From the cell containing the given text, extract its center point as [X, Y] coordinate. 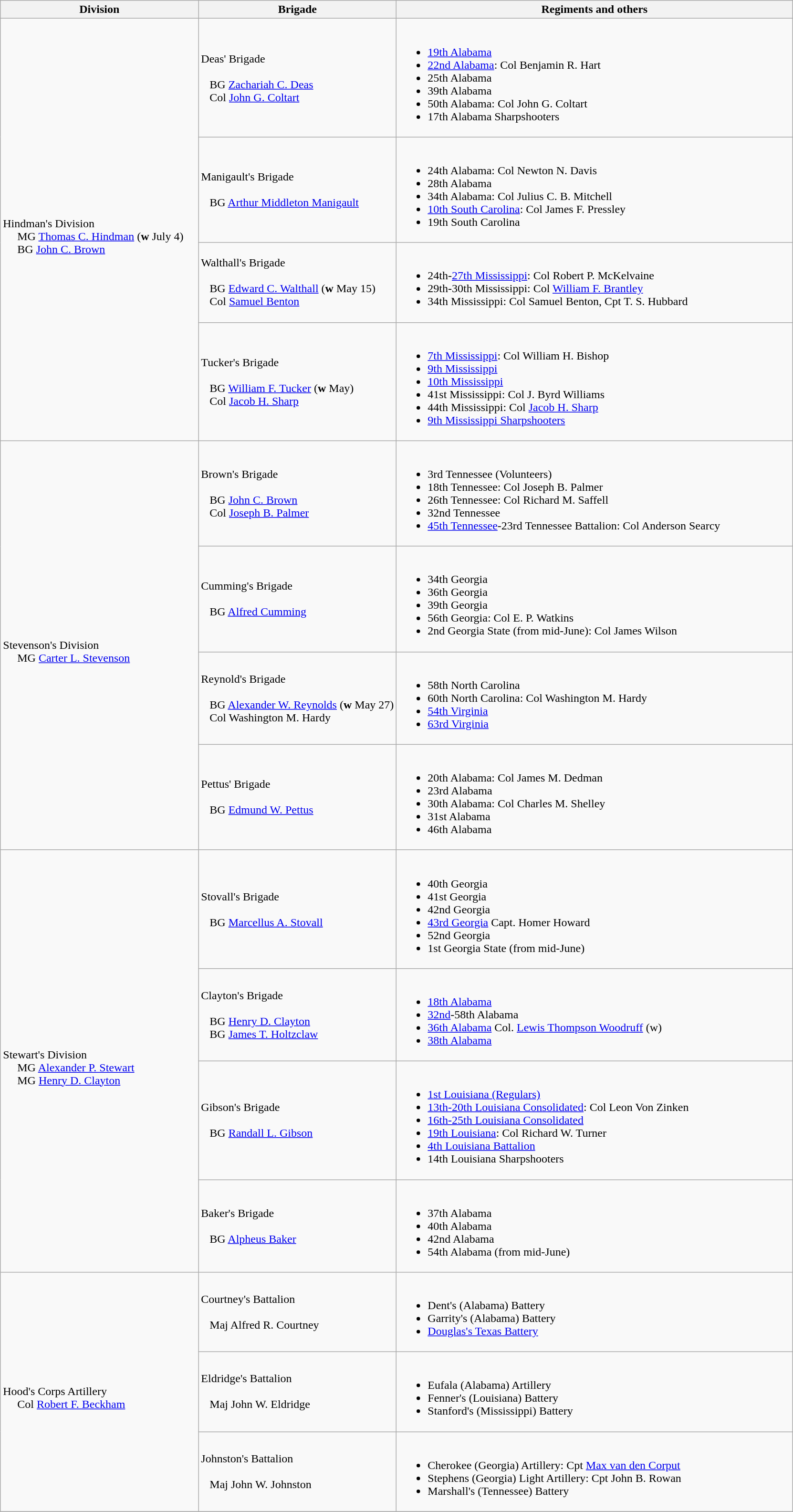
Clayton's Brigade BG Henry D. Clayton BG James T. Holtzclaw [298, 1015]
Cherokee (Georgia) Artillery: Cpt Max van den CorputStephens (Georgia) Light Artillery: Cpt John B. RowanMarshall's (Tennessee) Battery [595, 1471]
Walthall's Brigade BG Edward C. Walthall (w May 15) Col Samuel Benton [298, 283]
Gibson's Brigade BG Randall L. Gibson [298, 1120]
Eldridge's Battalion Maj John W. Eldridge [298, 1392]
Courtney's Battalion Maj Alfred R. Courtney [298, 1312]
Hood's Corps Artillery Col Robert F. Beckham [99, 1392]
Brown's Brigade BG John C. Brown Col Joseph B. Palmer [298, 494]
18th Alabama32nd-58th Alabama36th Alabama Col. Lewis Thompson Woodruff (w)38th Alabama [595, 1015]
19th Alabama22nd Alabama: Col Benjamin R. Hart25th Alabama39th Alabama50th Alabama: Col John G. Coltart17th Alabama Sharpshooters [595, 78]
20th Alabama: Col James M. Dedman23rd Alabama30th Alabama: Col Charles M. Shelley31st Alabama46th Alabama [595, 797]
58th North Carolina60th North Carolina: Col Washington M. Hardy54th Virginia63rd Virginia [595, 698]
Stovall's Brigade BG Marcellus A. Stovall [298, 909]
Stewart's Division MG Alexander P. Stewart MG Henry D. Clayton [99, 1061]
Dent's (Alabama) BatteryGarrity's (Alabama) BatteryDouglas's Texas Battery [595, 1312]
24th Alabama: Col Newton N. Davis28th Alabama34th Alabama: Col Julius C. B. Mitchell10th South Carolina: Col James F. Pressley19th South Carolina [595, 190]
Pettus' Brigade BG Edmund W. Pettus [298, 797]
Brigade [298, 10]
24th-27th Mississippi: Col Robert P. McKelvaine29th-30th Mississippi: Col William F. Brantley34th Mississippi: Col Samuel Benton, Cpt T. S. Hubbard [595, 283]
Tucker's Brigade BG William F. Tucker (w May) Col Jacob H. Sharp [298, 381]
Eufala (Alabama) ArtilleryFenner's (Louisiana) BatteryStanford's (Mississippi) Battery [595, 1392]
Cumming's Brigade BG Alfred Cumming [298, 599]
Deas' Brigade BG Zachariah C. Deas Col John G. Coltart [298, 78]
37th Alabama40th Alabama42nd Alabama54th Alabama (from mid-June) [595, 1226]
34th Georgia36th Georgia39th Georgia56th Georgia: Col E. P. Watkins2nd Georgia State (from mid-June): Col James Wilson [595, 599]
Baker's Brigade BG Alpheus Baker [298, 1226]
Johnston's Battalion Maj John W. Johnston [298, 1471]
Division [99, 10]
Regiments and others [595, 10]
Manigault's Brigade BG Arthur Middleton Manigault [298, 190]
Hindman's Division MG Thomas C. Hindman (w July 4) BG John C. Brown [99, 230]
Stevenson's Division MG Carter L. Stevenson [99, 645]
40th Georgia41st Georgia42nd Georgia43rd Georgia Capt. Homer Howard52nd Georgia1st Georgia State (from mid-June) [595, 909]
Reynold's Brigade BG Alexander W. Reynolds (w May 27) Col Washington M. Hardy [298, 698]
